Return [X, Y] of the center of cell containing provided text 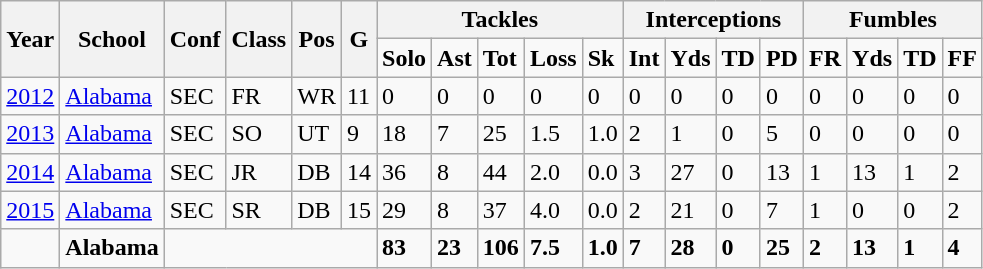
Class [259, 39]
Year [30, 39]
Solo [404, 58]
4.0 [553, 210]
29 [404, 210]
Sk [602, 58]
SO [259, 134]
Conf [195, 39]
44 [500, 172]
1.5 [553, 134]
5 [782, 134]
9 [358, 134]
18 [404, 134]
27 [690, 172]
28 [690, 248]
Tackles [500, 20]
83 [404, 248]
Pos [317, 39]
7.5 [553, 248]
4 [962, 248]
15 [358, 210]
3 [644, 172]
UT [317, 134]
2014 [30, 172]
SR [259, 210]
G [358, 39]
FF [962, 58]
37 [500, 210]
106 [500, 248]
Loss [553, 58]
2012 [30, 96]
Fumbles [892, 20]
23 [455, 248]
2013 [30, 134]
Interceptions [713, 20]
WR [317, 96]
Tot [500, 58]
Int [644, 58]
JR [259, 172]
36 [404, 172]
14 [358, 172]
11 [358, 96]
2015 [30, 210]
School [112, 39]
2.0 [553, 172]
Ast [455, 58]
PD [782, 58]
21 [690, 210]
